Scan for the cell matching the given text and deliver its (X, Y) coordinate at center. 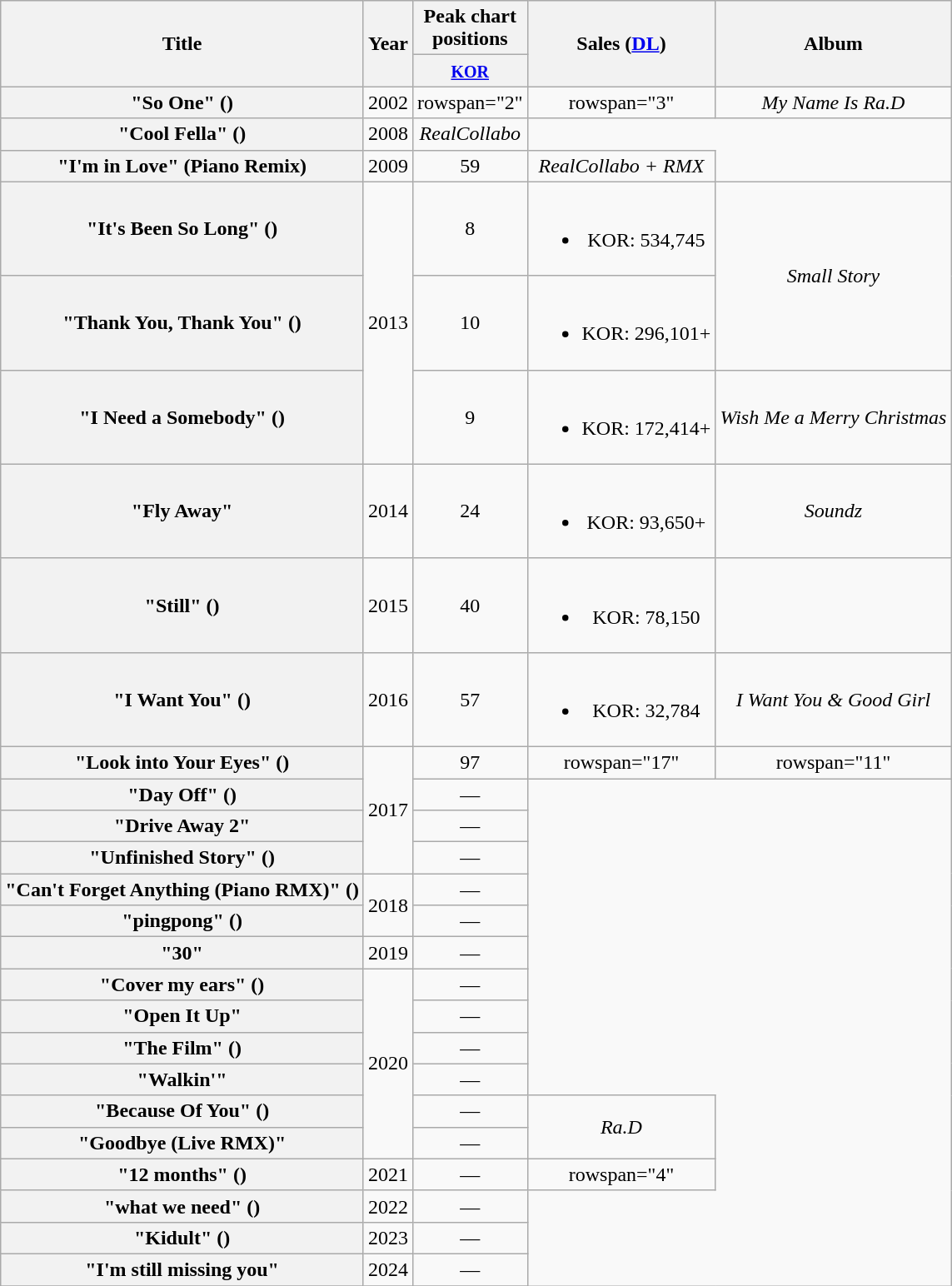
2002 (388, 102)
rowspan="17" (621, 762)
KOR: 78,150 (621, 605)
"12 months" () (182, 1174)
"Walkin'" (182, 1079)
"Thank You, Thank You" () (182, 323)
KOR: 534,745 (621, 228)
2020 (388, 1064)
"30" (182, 953)
Soundz (833, 511)
2024 (388, 1269)
"Day Off" () (182, 794)
10 (470, 323)
Title (182, 43)
2014 (388, 511)
"I Want You" () (182, 700)
RealCollabo + RMX (621, 166)
"Unfinished Story" () (182, 858)
8 (470, 228)
2022 (388, 1206)
"Fly Away" (182, 511)
"I'm still missing you" (182, 1269)
"Goodbye (Live RMX)" (182, 1143)
2013 (388, 323)
KOR: 296,101+ (621, 323)
"The Film" () (182, 1048)
KOR: 93,650+ (621, 511)
KOR (470, 71)
"what we need" () (182, 1206)
"Still" () (182, 605)
rowspan="3" (621, 102)
40 (470, 605)
97 (470, 762)
"Cool Fella" () (182, 134)
Peak chart positions (470, 28)
"Can't Forget Anything (Piano RMX)" () (182, 890)
Album (833, 43)
2017 (388, 810)
2023 (388, 1238)
57 (470, 700)
2018 (388, 905)
"Because Of You" () (182, 1111)
Ra.D (621, 1127)
2019 (388, 953)
2008 (388, 134)
"Open It Up" (182, 1016)
I Want You & Good Girl (833, 700)
"I Need a Somebody" () (182, 416)
Year (388, 43)
rowspan="11" (833, 762)
Sales (DL) (621, 43)
KOR: 32,784 (621, 700)
2016 (388, 700)
"I'm in Love" (Piano Remix) (182, 166)
"Kidult" () (182, 1238)
rowspan="4" (621, 1174)
"It's Been So Long" () (182, 228)
RealCollabo (470, 134)
"So One" () (182, 102)
"Drive Away 2" (182, 826)
2015 (388, 605)
"Look into Your Eyes" () (182, 762)
"Cover my ears" () (182, 984)
"pingpong" () (182, 921)
Wish Me a Merry Christmas (833, 416)
2021 (388, 1174)
Small Story (833, 276)
9 (470, 416)
KOR: 172,414+ (621, 416)
24 (470, 511)
My Name Is Ra.D (833, 102)
rowspan="2" (470, 102)
2009 (388, 166)
59 (470, 166)
